Provide the (X, Y) coordinate of the cell's center where the given text is located.  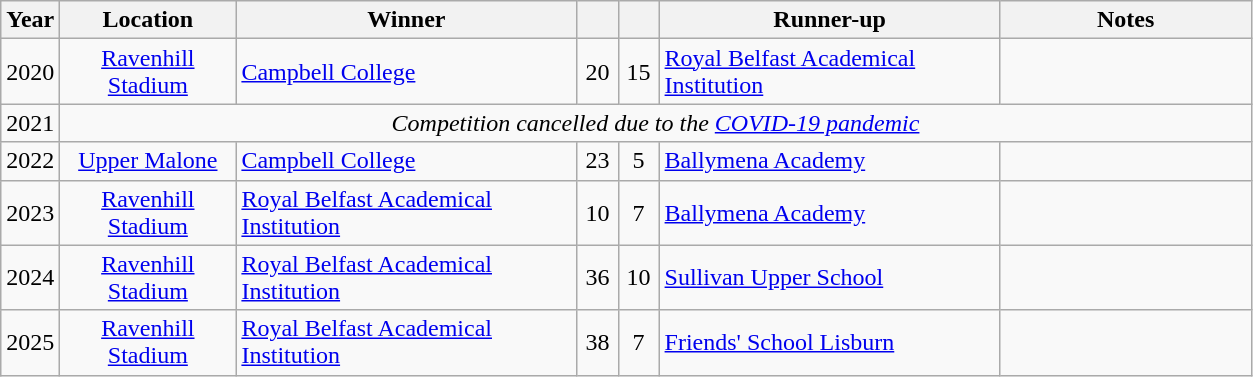
36 (598, 278)
15 (638, 72)
2024 (30, 278)
38 (598, 342)
20 (598, 72)
Sullivan Upper School (830, 278)
Notes (1126, 20)
Competition cancelled due to the COVID-19 pandemic (656, 123)
2022 (30, 161)
Friends' School Lisburn (830, 342)
2025 (30, 342)
2020 (30, 72)
Winner (406, 20)
23 (598, 161)
Year (30, 20)
5 (638, 161)
2023 (30, 212)
2021 (30, 123)
Upper Malone (148, 161)
Location (148, 20)
Runner-up (830, 20)
